Extract the [x, y] coordinate from the center of the cell holding the provided text.  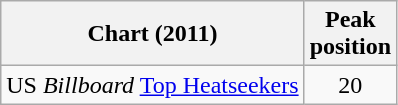
US Billboard Top Heatseekers [152, 85]
Peakposition [350, 34]
Chart (2011) [152, 34]
20 [350, 85]
